Capture the cell that displays the provided text and extract its [X, Y] central coordinate. 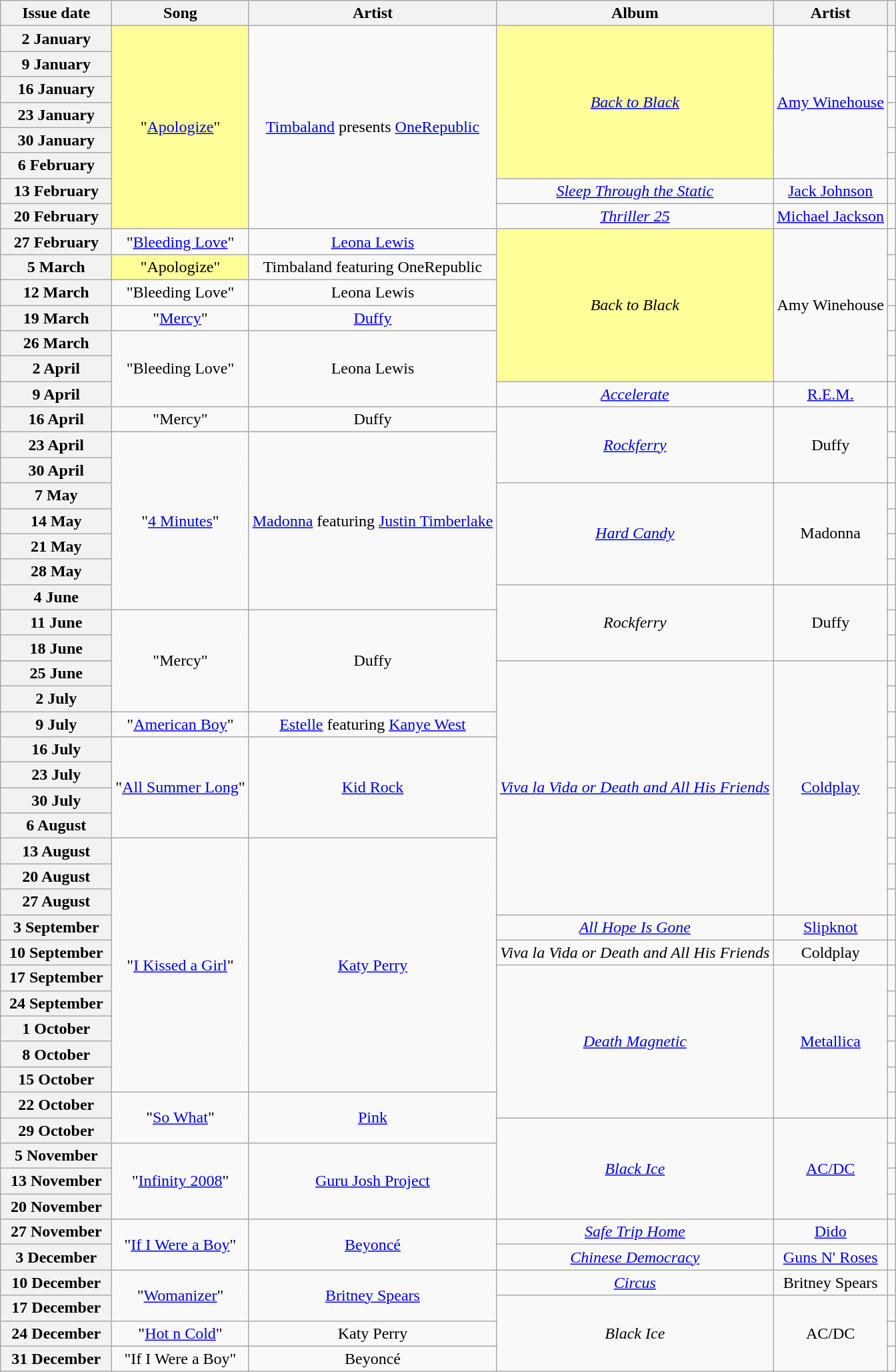
16 January [56, 89]
"All Summer Long" [180, 788]
24 September [56, 1003]
R.E.M. [831, 394]
30 January [56, 140]
20 February [56, 216]
Circus [635, 1283]
8 October [56, 1054]
25 June [56, 673]
"I Kissed a Girl" [180, 966]
23 April [56, 445]
Song [180, 13]
22 October [56, 1105]
6 August [56, 826]
5 November [56, 1156]
Timbaland featuring OneRepublic [373, 267]
4 June [56, 597]
1 October [56, 1028]
14 May [56, 521]
Sleep Through the Static [635, 191]
5 March [56, 267]
Safe Trip Home [635, 1232]
19 March [56, 318]
17 September [56, 978]
3 December [56, 1257]
2 January [56, 39]
9 April [56, 394]
3 September [56, 927]
21 May [56, 546]
Madonna featuring Justin Timberlake [373, 521]
"4 Minutes" [180, 521]
Hard Candy [635, 534]
20 August [56, 876]
15 October [56, 1079]
Kid Rock [373, 788]
Estelle featuring Kanye West [373, 724]
12 March [56, 292]
26 March [56, 344]
23 July [56, 775]
Album [635, 13]
18 June [56, 648]
2 July [56, 698]
20 November [56, 1207]
13 August [56, 851]
"So What" [180, 1117]
13 February [56, 191]
Dido [831, 1232]
Pink [373, 1117]
9 January [56, 64]
10 December [56, 1283]
28 May [56, 572]
Timbaland presents OneRepublic [373, 127]
27 August [56, 902]
7 May [56, 496]
16 April [56, 420]
"American Boy" [180, 724]
Thriller 25 [635, 216]
24 December [56, 1333]
2 April [56, 369]
"Womanizer" [180, 1295]
6 February [56, 165]
Slipknot [831, 927]
17 December [56, 1308]
Issue date [56, 13]
29 October [56, 1131]
Death Magnetic [635, 1041]
23 January [56, 115]
13 November [56, 1181]
9 July [56, 724]
Guru Josh Project [373, 1181]
"Hot n Cold" [180, 1333]
30 July [56, 800]
Chinese Democracy [635, 1257]
Jack Johnson [831, 191]
10 September [56, 952]
Michael Jackson [831, 216]
30 April [56, 470]
Metallica [831, 1041]
27 February [56, 241]
All Hope Is Gone [635, 927]
16 July [56, 750]
"Infinity 2008" [180, 1181]
Accelerate [635, 394]
Madonna [831, 534]
31 December [56, 1359]
11 June [56, 622]
Guns N' Roses [831, 1257]
27 November [56, 1232]
